Search for the cell housing the specified text and yield its (X, Y) center coordinate. 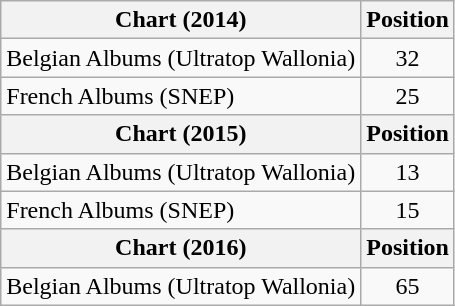
Chart (2014) (181, 20)
13 (408, 172)
25 (408, 96)
Chart (2015) (181, 134)
Chart (2016) (181, 248)
65 (408, 286)
32 (408, 58)
15 (408, 210)
